Return (X, Y) of the center of cell containing provided text 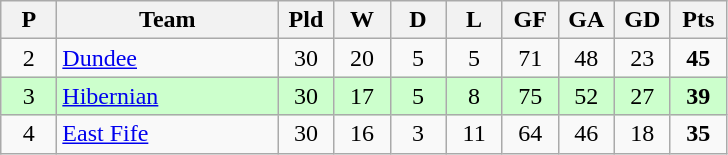
8 (474, 96)
Pts (698, 20)
4 (29, 134)
35 (698, 134)
48 (586, 58)
27 (642, 96)
Pld (306, 20)
18 (642, 134)
46 (586, 134)
11 (474, 134)
17 (362, 96)
W (362, 20)
39 (698, 96)
20 (362, 58)
52 (586, 96)
Dundee (168, 58)
71 (530, 58)
Hibernian (168, 96)
23 (642, 58)
64 (530, 134)
East Fife (168, 134)
GD (642, 20)
L (474, 20)
P (29, 20)
Team (168, 20)
45 (698, 58)
D (418, 20)
2 (29, 58)
75 (530, 96)
GF (530, 20)
16 (362, 134)
GA (586, 20)
